Identify which cell holds the provided text, then report its [X, Y] central coordinate. 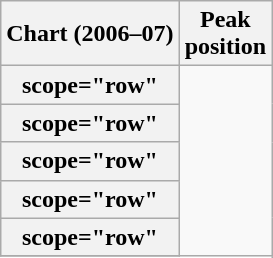
Chart (2006–07) [90, 34]
Peakposition [225, 34]
